Provide the (X, Y) coordinate of the cell's center where the given text is located.  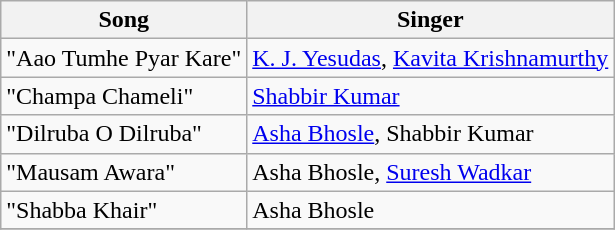
Asha Bhosle, Shabbir Kumar (430, 134)
"Dilruba O Dilruba" (124, 134)
K. J. Yesudas, Kavita Krishnamurthy (430, 58)
"Shabba Khair" (124, 210)
Song (124, 20)
"Mausam Awara" (124, 172)
"Aao Tumhe Pyar Kare" (124, 58)
"Champa Chameli" (124, 96)
Asha Bhosle, Suresh Wadkar (430, 172)
Shabbir Kumar (430, 96)
Singer (430, 20)
Asha Bhosle (430, 210)
